Identify which cell holds the provided text, then report its (x, y) central coordinate. 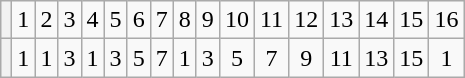
10 (236, 20)
6 (138, 20)
14 (376, 20)
8 (184, 20)
16 (446, 20)
12 (306, 20)
2 (46, 20)
4 (92, 20)
